Return the [X, Y] coordinate for the center point of the cell that contains the specified text.  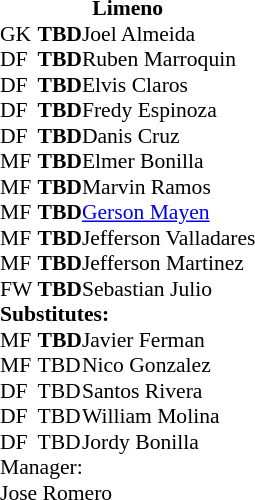
GK [19, 33]
FW [19, 288]
